Pinpoint the cell where the given text exists, returning its (X, Y) midpoint coordinate. 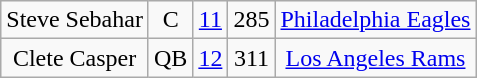
285 (252, 20)
Clete Casper (75, 58)
Philadelphia Eagles (376, 20)
C (170, 20)
Los Angeles Rams (376, 58)
12 (210, 58)
311 (252, 58)
11 (210, 20)
Steve Sebahar (75, 20)
QB (170, 58)
